Pinpoint the cell where the given text exists, returning its [X, Y] midpoint coordinate. 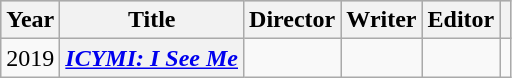
2019 [30, 58]
Title [152, 20]
Year [30, 20]
Writer [382, 20]
Editor [461, 20]
Director [292, 20]
ICYMI: I See Me [152, 58]
